Find where the given text appears and provide that cell's center as (X, Y) coordinate. 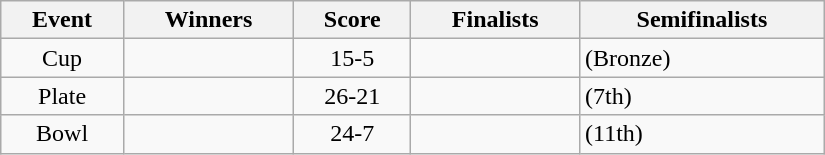
Finalists (496, 20)
(11th) (702, 134)
Winners (208, 20)
(7th) (702, 96)
Cup (62, 58)
24-7 (352, 134)
15-5 (352, 58)
Bowl (62, 134)
Event (62, 20)
Score (352, 20)
26-21 (352, 96)
Plate (62, 96)
Semifinalists (702, 20)
(Bronze) (702, 58)
